Extract the (x, y) coordinate from the center of the cell holding the provided text.  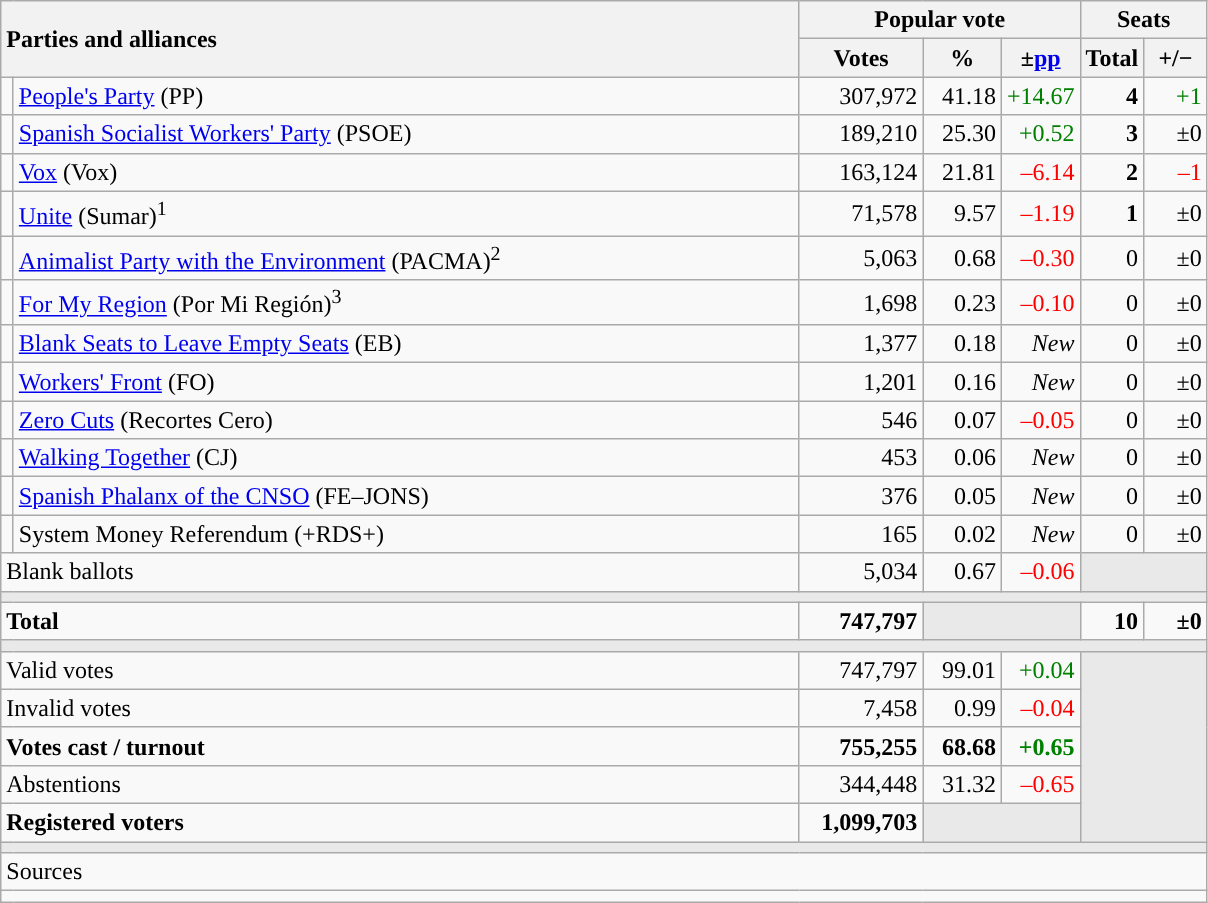
41.18 (962, 96)
Popular vote (940, 20)
±pp (1040, 58)
–0.10 (1040, 302)
5,034 (861, 572)
0.05 (962, 496)
546 (861, 420)
4 (1112, 96)
+14.67 (1040, 96)
0.02 (962, 534)
0.07 (962, 420)
People's Party (PP) (406, 96)
–0.05 (1040, 420)
25.30 (962, 134)
+1 (1176, 96)
Blank ballots (400, 572)
–1.19 (1040, 214)
Blank Seats to Leave Empty Seats (EB) (406, 344)
Spanish Phalanx of the CNSO (FE–JONS) (406, 496)
31.32 (962, 785)
% (962, 58)
Seats (1144, 20)
1 (1112, 214)
+0.65 (1040, 746)
Spanish Socialist Workers' Party (PSOE) (406, 134)
Vox (Vox) (406, 172)
0.16 (962, 382)
1,201 (861, 382)
–1 (1176, 172)
163,124 (861, 172)
99.01 (962, 670)
Parties and alliances (400, 39)
1,377 (861, 344)
Unite (Sumar)1 (406, 214)
10 (1112, 621)
Abstentions (400, 785)
Sources (604, 872)
–6.14 (1040, 172)
7,458 (861, 708)
Zero Cuts (Recortes Cero) (406, 420)
Votes (861, 58)
21.81 (962, 172)
+0.52 (1040, 134)
Invalid votes (400, 708)
71,578 (861, 214)
Walking Together (CJ) (406, 458)
307,972 (861, 96)
165 (861, 534)
–0.06 (1040, 572)
System Money Referendum (+RDS+) (406, 534)
+0.04 (1040, 670)
Votes cast / turnout (400, 746)
2 (1112, 172)
5,063 (861, 258)
1,698 (861, 302)
3 (1112, 134)
–0.04 (1040, 708)
1,099,703 (861, 823)
453 (861, 458)
755,255 (861, 746)
Animalist Party with the Environment (PACMA)2 (406, 258)
–0.65 (1040, 785)
0.23 (962, 302)
–0.30 (1040, 258)
Valid votes (400, 670)
9.57 (962, 214)
0.68 (962, 258)
0.18 (962, 344)
For My Region (Por Mi Región)3 (406, 302)
0.06 (962, 458)
0.67 (962, 572)
Workers' Front (FO) (406, 382)
189,210 (861, 134)
68.68 (962, 746)
Registered voters (400, 823)
+/− (1176, 58)
344,448 (861, 785)
0.99 (962, 708)
376 (861, 496)
